Pinpoint the cell where the given text exists, returning its [x, y] midpoint coordinate. 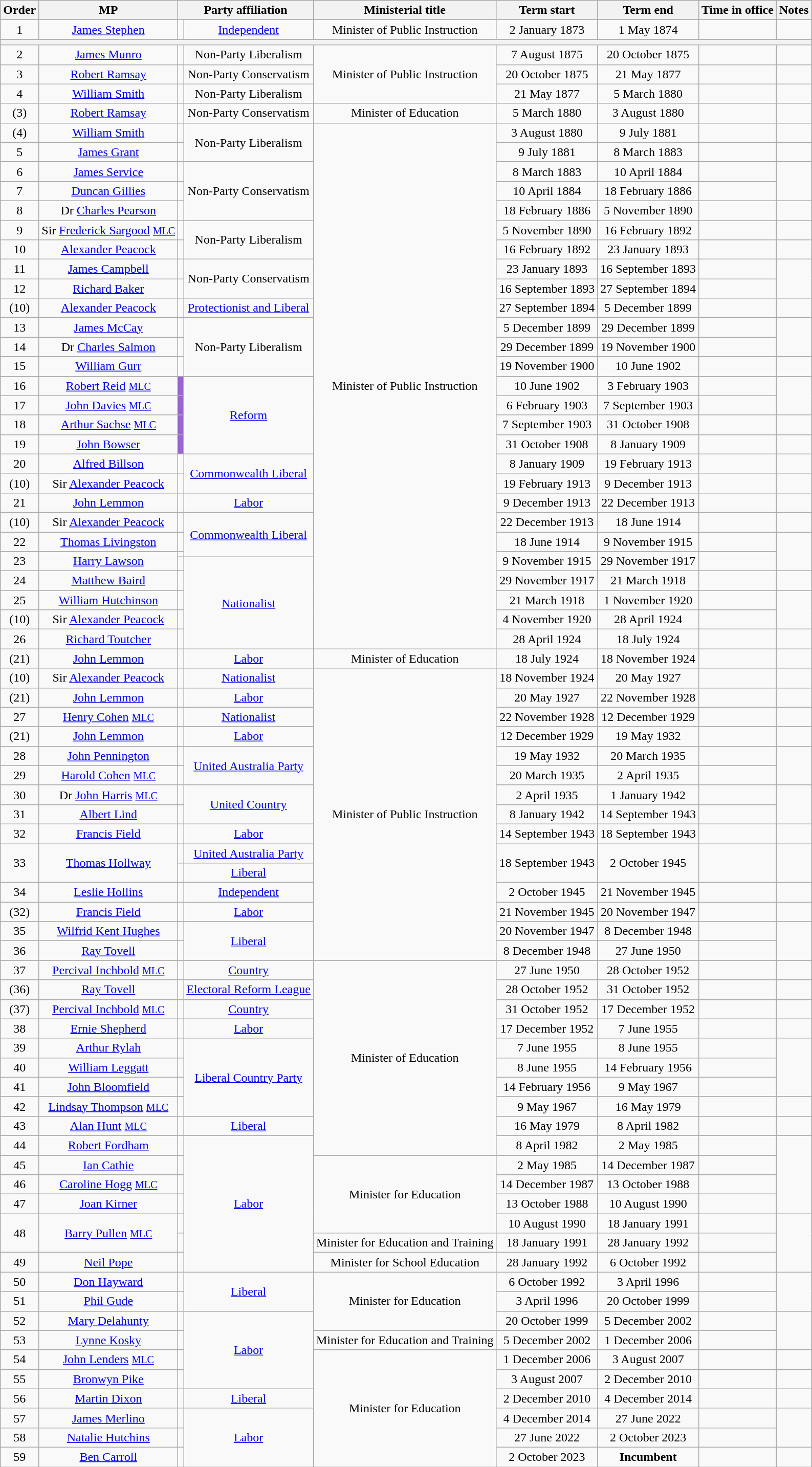
William Gurr [108, 366]
51 [19, 1301]
Barry Pullen MLC [108, 1233]
Incumbent [648, 1457]
55 [19, 1379]
Bronwyn Pike [108, 1379]
Party affiliation [246, 10]
8 [19, 210]
36 [19, 951]
John Lenders MLC [108, 1360]
Henry Cohen MLC [108, 717]
22 [19, 542]
Reform [249, 415]
Albert Lind [108, 814]
John Bloomfield [108, 1087]
Martin Dixon [108, 1398]
Dr Charles Pearson [108, 210]
56 [19, 1398]
7 August 1875 [547, 55]
Joan Kirner [108, 1204]
Lynne Kosky [108, 1340]
44 [19, 1145]
47 [19, 1204]
6 [19, 171]
Richard Toutcher [108, 639]
Sir Frederick Sargood MLC [108, 230]
Order [19, 10]
4 November 1920 [547, 620]
7 [19, 191]
24 [19, 581]
43 [19, 1126]
39 [19, 1048]
Time in office [737, 10]
6 February 1903 [547, 405]
19 [19, 444]
20 [19, 464]
45 [19, 1165]
40 [19, 1067]
William Hutchinson [108, 600]
Alfred Billson [108, 464]
53 [19, 1340]
21 [19, 502]
Harry Lawson [108, 561]
Ernie Shepherd [108, 1028]
Wilfrid Kent Hughes [108, 931]
18 [19, 425]
Ben Carroll [108, 1457]
46 [19, 1185]
Thomas Livingston [108, 542]
(36) [19, 990]
2 January 1873 [547, 30]
30 [19, 795]
23 [19, 561]
James McCay [108, 327]
38 [19, 1028]
9 [19, 230]
14 [19, 347]
James Stephen [108, 30]
17 [19, 405]
13 [19, 327]
4 [19, 94]
Electoral Reform League [249, 990]
Thomas Hollway [108, 863]
59 [19, 1457]
12 [19, 289]
3 February 1903 [648, 386]
Robert Reid MLC [108, 386]
32 [19, 834]
54 [19, 1360]
Protectionist and Liberal [249, 308]
Neil Pope [108, 1262]
26 [19, 639]
(3) [19, 113]
49 [19, 1262]
Don Hayward [108, 1282]
27 [19, 717]
Mary Delahunty [108, 1321]
Natalie Hutchins [108, 1437]
Phil Gude [108, 1301]
John Davies MLC [108, 405]
United Country [249, 804]
Richard Baker [108, 289]
31 [19, 814]
Arthur Rylah [108, 1048]
48 [19, 1233]
John Pennington [108, 756]
Term end [648, 10]
25 [19, 600]
57 [19, 1418]
2 [19, 55]
Robert Fordham [108, 1145]
(32) [19, 912]
10 [19, 250]
28 [19, 756]
58 [19, 1437]
16 [19, 386]
John Bowser [108, 444]
1 [19, 30]
42 [19, 1106]
Leslie Hollins [108, 892]
James Campbell [108, 269]
5 [19, 152]
29 [19, 775]
Dr John Harris MLC [108, 795]
Harold Cohen MLC [108, 775]
Arthur Sachse MLC [108, 425]
James Service [108, 171]
Matthew Baird [108, 581]
James Munro [108, 55]
3 [19, 74]
James Grant [108, 152]
11 [19, 269]
1 November 1920 [648, 600]
(4) [19, 133]
34 [19, 892]
52 [19, 1321]
Duncan Gillies [108, 191]
James Merlino [108, 1418]
(37) [19, 1009]
Liberal Country Party [249, 1077]
37 [19, 970]
33 [19, 863]
1 January 1942 [648, 795]
Lindsay Thompson MLC [108, 1106]
Notes [794, 10]
1 May 1874 [648, 30]
Term start [547, 10]
Alan Hunt MLC [108, 1126]
Dr Charles Salmon [108, 347]
41 [19, 1087]
50 [19, 1282]
8 January 1942 [547, 814]
Ministerial title [405, 10]
William Leggatt [108, 1067]
Minister for School Education [405, 1262]
MP [108, 10]
Ian Cathie [108, 1165]
35 [19, 931]
Caroline Hogg MLC [108, 1185]
15 [19, 366]
